Provide the (x, y) coordinate of the cell's center where the given text is located.  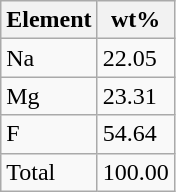
Element (49, 20)
Na (49, 58)
23.31 (136, 96)
F (49, 134)
22.05 (136, 58)
54.64 (136, 134)
Total (49, 172)
Mg (49, 96)
100.00 (136, 172)
wt% (136, 20)
